Determine the (X, Y) coordinate at the center of the cell enclosing the given text.  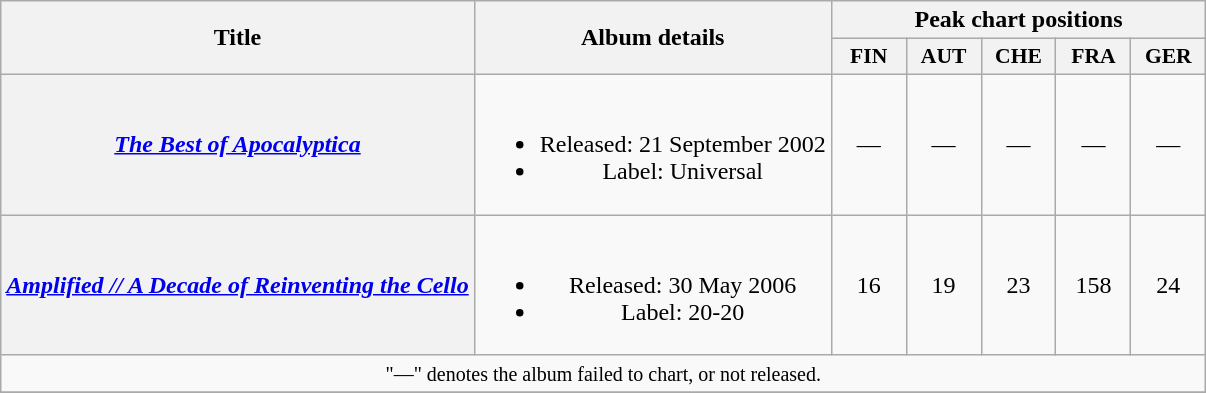
FIN (868, 57)
Released: 21 September 2002Label: Universal (652, 144)
19 (944, 284)
158 (1094, 284)
24 (1168, 284)
Released: 30 May 2006Label: 20-20 (652, 284)
The Best of Apocalyptica (238, 144)
Album details (652, 38)
CHE (1018, 57)
GER (1168, 57)
Title (238, 38)
Amplified // A Decade of Reinventing the Cello (238, 284)
23 (1018, 284)
Peak chart positions (1018, 20)
"—" denotes the album failed to chart, or not released. (604, 374)
FRA (1094, 57)
16 (868, 284)
AUT (944, 57)
